Pinpoint the cell where the given text exists, returning its (x, y) midpoint coordinate. 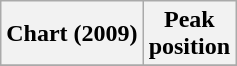
Peakposition (189, 34)
Chart (2009) (72, 34)
